Return the [x, y] coordinate for the center point of the cell that contains the specified text.  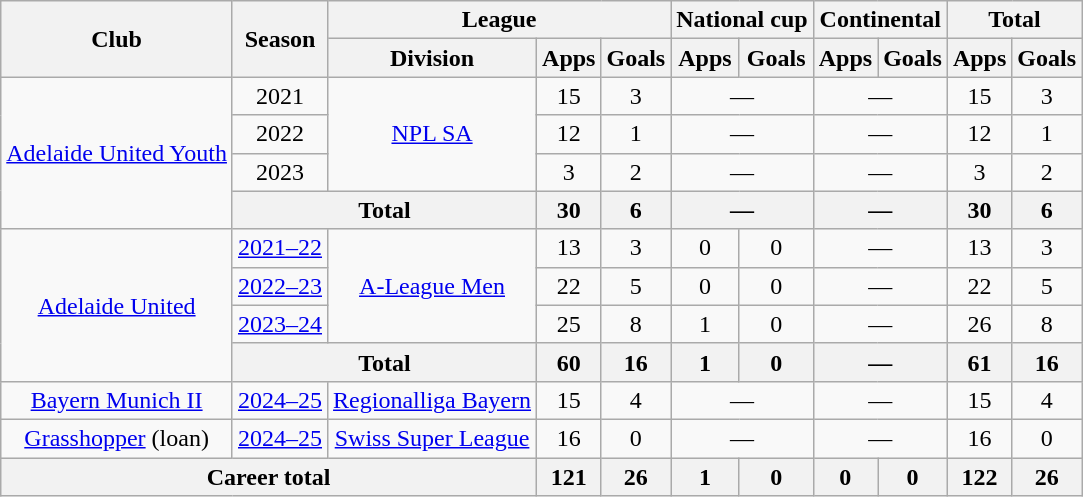
NPL SA [432, 134]
Division [432, 58]
25 [569, 324]
Swiss Super League [432, 438]
Continental [880, 20]
Grasshopper (loan) [117, 438]
2021 [280, 96]
121 [569, 477]
National cup [742, 20]
60 [569, 362]
Bayern Munich II [117, 400]
Adelaide United [117, 305]
Club [117, 39]
2022 [280, 134]
A-League Men [432, 286]
Adelaide United Youth [117, 153]
2022–23 [280, 286]
Season [280, 39]
League [500, 20]
61 [979, 362]
122 [979, 477]
2023–24 [280, 324]
2021–22 [280, 248]
Career total [269, 477]
Regionalliga Bayern [432, 400]
2023 [280, 172]
